Detect which cell encompasses the target text, then output its [x, y] center coordinate. 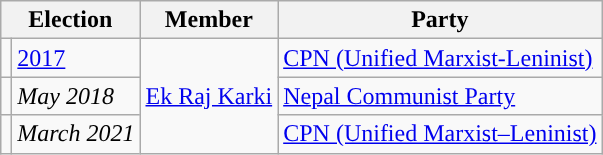
CPN (Unified Marxist–Leninist) [440, 134]
Party [440, 20]
Nepal Communist Party [440, 96]
Member [209, 20]
Election [70, 20]
March 2021 [76, 134]
2017 [76, 58]
CPN (Unified Marxist-Leninist) [440, 58]
Ek Raj Karki [209, 96]
May 2018 [76, 96]
